Locate the cell with the specified text and output its [x, y] center coordinate. 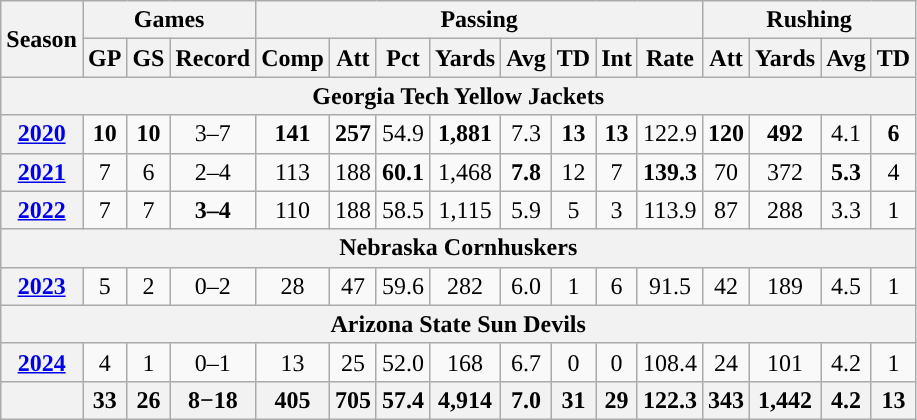
25 [352, 362]
108.4 [670, 362]
101 [786, 362]
54.9 [402, 134]
110 [293, 210]
GS [148, 58]
Record [213, 58]
Rate [670, 58]
282 [466, 286]
28 [293, 286]
2023 [42, 286]
705 [352, 400]
42 [726, 286]
120 [726, 134]
60.1 [402, 172]
6.7 [526, 362]
2022 [42, 210]
GP [104, 58]
3 [617, 210]
2 [148, 286]
141 [293, 134]
2024 [42, 362]
Rushing [808, 20]
58.5 [402, 210]
31 [573, 400]
33 [104, 400]
8−18 [213, 400]
122.3 [670, 400]
47 [352, 286]
113.9 [670, 210]
7.0 [526, 400]
Passing [480, 20]
168 [466, 362]
257 [352, 134]
1,115 [466, 210]
343 [726, 400]
29 [617, 400]
70 [726, 172]
Season [42, 39]
5.9 [526, 210]
2021 [42, 172]
5.3 [846, 172]
0–1 [213, 362]
4,914 [466, 400]
3–4 [213, 210]
91.5 [670, 286]
189 [786, 286]
26 [148, 400]
122.9 [670, 134]
1,468 [466, 172]
372 [786, 172]
405 [293, 400]
0–2 [213, 286]
52.0 [402, 362]
2–4 [213, 172]
7.3 [526, 134]
4.1 [846, 134]
1,442 [786, 400]
113 [293, 172]
Comp [293, 58]
87 [726, 210]
Georgia Tech Yellow Jackets [458, 96]
59.6 [402, 286]
24 [726, 362]
3–7 [213, 134]
12 [573, 172]
139.3 [670, 172]
4.5 [846, 286]
2020 [42, 134]
Nebraska Cornhuskers [458, 248]
Games [168, 20]
7.8 [526, 172]
6.0 [526, 286]
Arizona State Sun Devils [458, 324]
Pct [402, 58]
492 [786, 134]
Int [617, 58]
3.3 [846, 210]
288 [786, 210]
57.4 [402, 400]
1,881 [466, 134]
